Return the [X, Y] coordinate for the center point of the cell that contains the specified text.  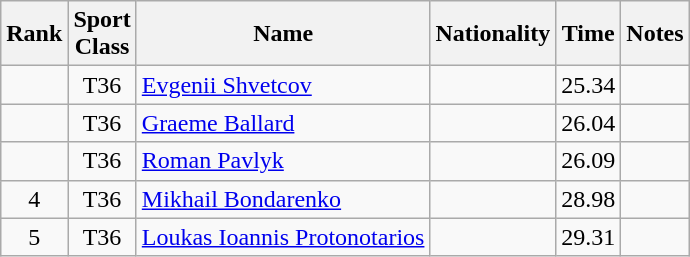
29.31 [588, 237]
28.98 [588, 199]
4 [34, 199]
Evgenii Shvetcov [283, 85]
5 [34, 237]
Name [283, 34]
Graeme Ballard [283, 123]
26.09 [588, 161]
26.04 [588, 123]
Roman Pavlyk [283, 161]
Nationality [493, 34]
Loukas Ioannis Protonotarios [283, 237]
Mikhail Bondarenko [283, 199]
Time [588, 34]
SportClass [102, 34]
Notes [655, 34]
Rank [34, 34]
25.34 [588, 85]
